Capture the cell that displays the provided text and extract its (x, y) central coordinate. 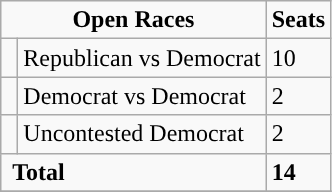
Democrat vs Democrat (142, 96)
Open Races (134, 20)
14 (298, 172)
Republican vs Democrat (142, 58)
Uncontested Democrat (142, 134)
Total (134, 172)
Seats (298, 20)
10 (298, 58)
